Provide the (x, y) coordinate of the cell's center where the given text is located.  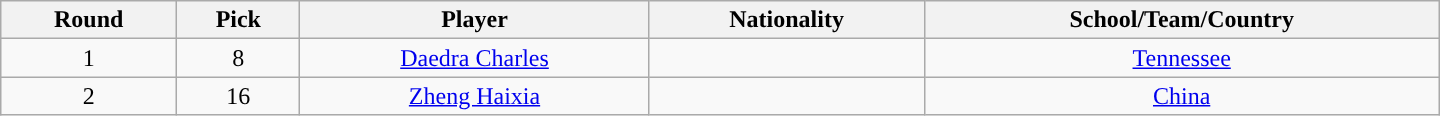
China (1182, 96)
8 (238, 58)
16 (238, 96)
Nationality (786, 20)
Player (474, 20)
1 (89, 58)
Tennessee (1182, 58)
School/Team/Country (1182, 20)
2 (89, 96)
Round (89, 20)
Daedra Charles (474, 58)
Pick (238, 20)
Zheng Haixia (474, 96)
